Scan for the cell matching the given text and deliver its [X, Y] coordinate at center. 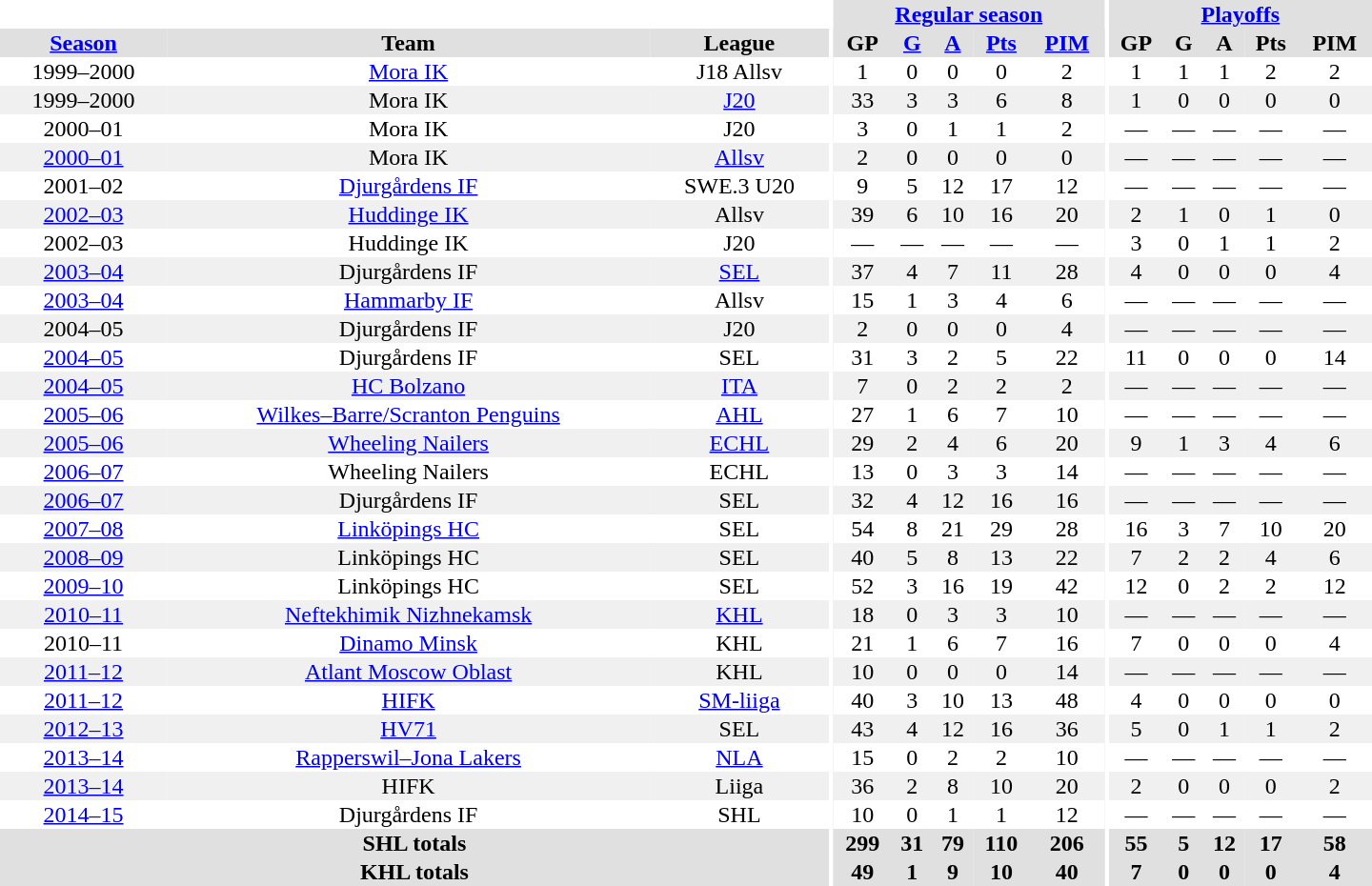
2008–09 [84, 557]
Playoffs [1241, 14]
Rapperswil–Jona Lakers [408, 757]
32 [863, 500]
48 [1067, 700]
KHL totals [414, 872]
HC Bolzano [408, 386]
49 [863, 872]
79 [953, 843]
Season [84, 43]
42 [1067, 586]
HV71 [408, 729]
Atlant Moscow Oblast [408, 672]
ITA [739, 386]
League [739, 43]
2001–02 [84, 186]
NLA [739, 757]
Dinamo Minsk [408, 643]
18 [863, 614]
54 [863, 529]
Regular season [970, 14]
SHL [739, 815]
J18 Allsv [739, 71]
2014–15 [84, 815]
58 [1334, 843]
Hammarby IF [408, 300]
110 [1000, 843]
27 [863, 414]
43 [863, 729]
19 [1000, 586]
299 [863, 843]
SM-liiga [739, 700]
33 [863, 100]
AHL [739, 414]
2007–08 [84, 529]
52 [863, 586]
39 [863, 214]
Team [408, 43]
Liiga [739, 786]
SHL totals [414, 843]
Neftekhimik Nizhnekamsk [408, 614]
2012–13 [84, 729]
Wilkes–Barre/Scranton Penguins [408, 414]
SWE.3 U20 [739, 186]
2009–10 [84, 586]
206 [1067, 843]
37 [863, 272]
55 [1136, 843]
